Output the [x, y] coordinate of the center of the cell containing the given text.  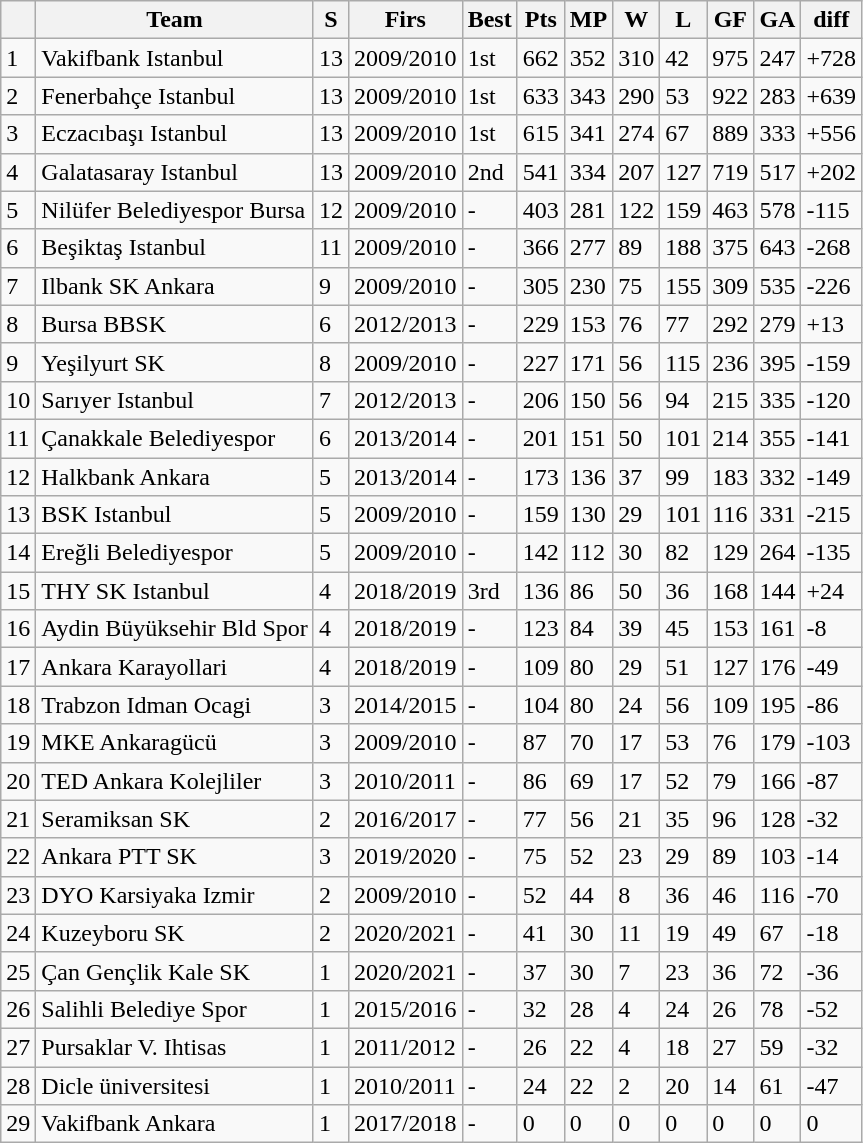
+556 [832, 134]
Nilüfer Belediyespor Bursa [175, 210]
-115 [832, 210]
44 [588, 895]
247 [778, 58]
112 [588, 553]
341 [588, 134]
Yeşilyurt SK [175, 362]
975 [730, 58]
Firs [405, 20]
922 [730, 96]
355 [778, 438]
2016/2017 [405, 819]
10 [18, 400]
283 [778, 96]
Salihli Belediye Spor [175, 1009]
201 [540, 438]
144 [778, 591]
166 [778, 781]
MP [588, 20]
264 [778, 553]
79 [730, 781]
889 [730, 134]
279 [778, 324]
104 [540, 705]
2015/2016 [405, 1009]
+202 [832, 172]
130 [588, 515]
TED Ankara Kolejliler [175, 781]
Ilbank SK Ankara [175, 286]
643 [778, 248]
70 [588, 743]
99 [684, 477]
-120 [832, 400]
173 [540, 477]
188 [684, 248]
-52 [832, 1009]
+728 [832, 58]
87 [540, 743]
578 [778, 210]
195 [778, 705]
517 [778, 172]
Trabzon Idman Ocagi [175, 705]
290 [636, 96]
274 [636, 134]
-87 [832, 781]
168 [730, 591]
-226 [832, 286]
35 [684, 819]
-141 [832, 438]
229 [540, 324]
-36 [832, 971]
-215 [832, 515]
207 [636, 172]
334 [588, 172]
171 [588, 362]
151 [588, 438]
150 [588, 400]
Aydin Büyüksehir Bld Spor [175, 629]
277 [588, 248]
Seramiksan SK [175, 819]
633 [540, 96]
Beşiktaş Istanbul [175, 248]
Fenerbahçe Istanbul [175, 96]
161 [778, 629]
DYO Karsiyaka Izmir [175, 895]
-70 [832, 895]
236 [730, 362]
335 [778, 400]
403 [540, 210]
-14 [832, 857]
366 [540, 248]
Team [175, 20]
Çan Gençlik Kale SK [175, 971]
292 [730, 324]
-159 [832, 362]
-135 [832, 553]
183 [730, 477]
227 [540, 362]
39 [636, 629]
78 [778, 1009]
Ankara Karayollari [175, 667]
-47 [832, 1085]
51 [684, 667]
46 [730, 895]
-149 [832, 477]
42 [684, 58]
332 [778, 477]
2nd [490, 172]
103 [778, 857]
662 [540, 58]
96 [730, 819]
72 [778, 971]
615 [540, 134]
123 [540, 629]
Vakifbank Ankara [175, 1124]
142 [540, 553]
BSK Istanbul [175, 515]
395 [778, 362]
343 [588, 96]
+24 [832, 591]
Ankara PTT SK [175, 857]
-49 [832, 667]
82 [684, 553]
15 [18, 591]
Vakifbank Istanbul [175, 58]
41 [540, 933]
375 [730, 248]
-268 [832, 248]
305 [540, 286]
Pts [540, 20]
535 [778, 286]
309 [730, 286]
215 [730, 400]
541 [540, 172]
281 [588, 210]
122 [636, 210]
Çanakkale Belediyespor [175, 438]
49 [730, 933]
155 [684, 286]
230 [588, 286]
45 [684, 629]
+639 [832, 96]
129 [730, 553]
Best [490, 20]
Kuzeyboru SK [175, 933]
W [636, 20]
310 [636, 58]
32 [540, 1009]
GF [730, 20]
59 [778, 1047]
GA [778, 20]
3rd [490, 591]
Dicle üniversitesi [175, 1085]
Ereğli Belediyespor [175, 553]
-86 [832, 705]
-8 [832, 629]
-103 [832, 743]
179 [778, 743]
94 [684, 400]
206 [540, 400]
719 [730, 172]
331 [778, 515]
Bursa BBSK [175, 324]
2014/2015 [405, 705]
MKE Ankaragücü [175, 743]
2017/2018 [405, 1124]
Sarıyer Istanbul [175, 400]
463 [730, 210]
84 [588, 629]
16 [18, 629]
69 [588, 781]
115 [684, 362]
333 [778, 134]
-18 [832, 933]
THY SK Istanbul [175, 591]
S [330, 20]
L [684, 20]
176 [778, 667]
2019/2020 [405, 857]
+13 [832, 324]
25 [18, 971]
Galatasaray Istanbul [175, 172]
diff [832, 20]
128 [778, 819]
352 [588, 58]
214 [730, 438]
61 [778, 1085]
Halkbank Ankara [175, 477]
2011/2012 [405, 1047]
Eczacıbaşı Istanbul [175, 134]
Pursaklar V. Ihtisas [175, 1047]
